Find where the given text appears and provide that cell's center as [X, Y] coordinate. 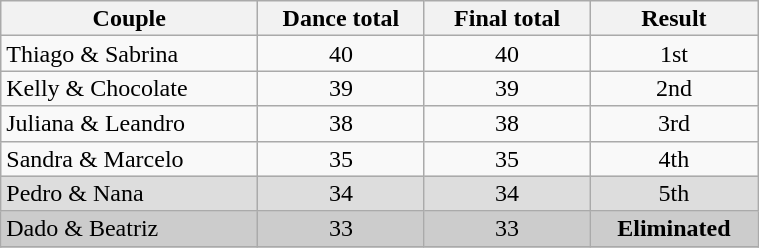
5th [674, 194]
Final total [507, 18]
Eliminated [674, 228]
Result [674, 18]
3rd [674, 124]
2nd [674, 88]
Juliana & Leandro [130, 124]
Dance total [341, 18]
1st [674, 54]
Pedro & Nana [130, 194]
Kelly & Chocolate [130, 88]
4th [674, 158]
Couple [130, 18]
Dado & Beatriz [130, 228]
Sandra & Marcelo [130, 158]
Thiago & Sabrina [130, 54]
